Extract the [X, Y] coordinate from the center of the cell holding the provided text.  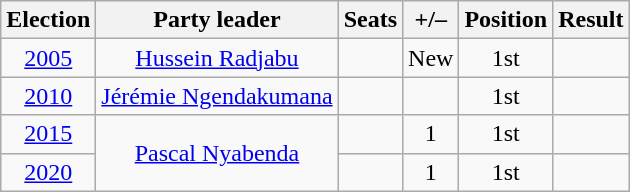
2020 [48, 172]
New [431, 58]
+/– [431, 20]
Pascal Nyabenda [217, 153]
Position [506, 20]
Hussein Radjabu [217, 58]
2005 [48, 58]
Jérémie Ngendakumana [217, 96]
Seats [370, 20]
Result [591, 20]
2010 [48, 96]
Election [48, 20]
2015 [48, 134]
Party leader [217, 20]
